Return [x, y] of the center of cell containing provided text 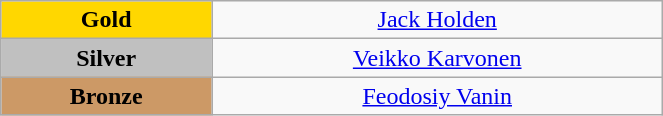
Veikko Karvonen [438, 58]
Feodosiy Vanin [438, 96]
Jack Holden [438, 20]
Gold [106, 20]
Silver [106, 58]
Bronze [106, 96]
